Pinpoint the cell where the given text exists, returning its (X, Y) midpoint coordinate. 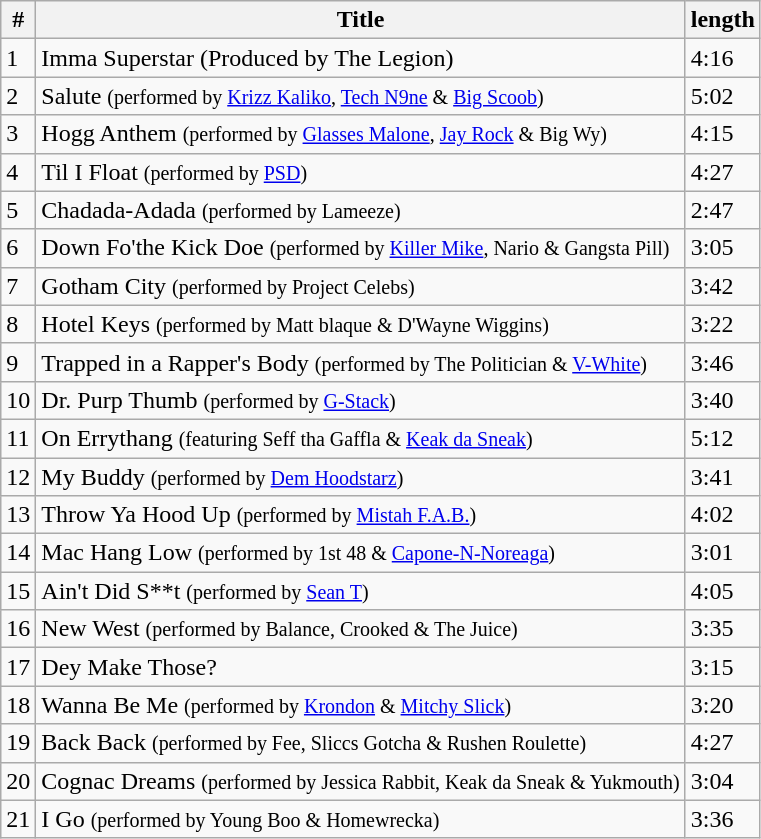
3:46 (722, 362)
13 (18, 515)
Dr. Purp Thumb (performed by G-Stack) (360, 400)
Hogg Anthem (performed by Glasses Malone, Jay Rock & Big Wy) (360, 134)
17 (18, 667)
Til I Float (performed by PSD) (360, 172)
4:02 (722, 515)
10 (18, 400)
7 (18, 286)
3:35 (722, 629)
Throw Ya Hood Up (performed by Mistah F.A.B.) (360, 515)
9 (18, 362)
New West (performed by Balance, Crooked & The Juice) (360, 629)
2:47 (722, 210)
3 (18, 134)
Mac Hang Low (performed by 1st 48 & Capone-N-Noreaga) (360, 553)
4:16 (722, 58)
I Go (performed by Young Boo & Homewrecka) (360, 819)
Back Back (performed by Fee, Sliccs Gotcha & Rushen Roulette) (360, 743)
5 (18, 210)
Down Fo'the Kick Doe (performed by Killer Mike, Nario & Gangsta Pill) (360, 248)
Imma Superstar (Produced by The Legion) (360, 58)
3:40 (722, 400)
3:05 (722, 248)
16 (18, 629)
5:12 (722, 438)
3:15 (722, 667)
4:15 (722, 134)
4 (18, 172)
11 (18, 438)
Ain't Did S**t (performed by Sean T) (360, 591)
18 (18, 705)
Hotel Keys (performed by Matt blaque & D'Wayne Wiggins) (360, 324)
4:05 (722, 591)
20 (18, 781)
3:04 (722, 781)
Dey Make Those? (360, 667)
On Errythang (featuring Seff tha Gaffla & Keak da Sneak) (360, 438)
12 (18, 477)
15 (18, 591)
19 (18, 743)
Chadada-Adada (performed by Lameeze) (360, 210)
1 (18, 58)
Wanna Be Me (performed by Krondon & Mitchy Slick) (360, 705)
Gotham City (performed by Project Celebs) (360, 286)
8 (18, 324)
3:36 (722, 819)
Title (360, 20)
2 (18, 96)
3:01 (722, 553)
length (722, 20)
6 (18, 248)
21 (18, 819)
3:42 (722, 286)
# (18, 20)
3:20 (722, 705)
14 (18, 553)
My Buddy (performed by Dem Hoodstarz) (360, 477)
5:02 (722, 96)
3:41 (722, 477)
Trapped in a Rapper's Body (performed by The Politician & V-White) (360, 362)
Cognac Dreams (performed by Jessica Rabbit, Keak da Sneak & Yukmouth) (360, 781)
Salute (performed by Krizz Kaliko, Tech N9ne & Big Scoob) (360, 96)
3:22 (722, 324)
